Provide the [X, Y] coordinate of the cell's center where the given text is located.  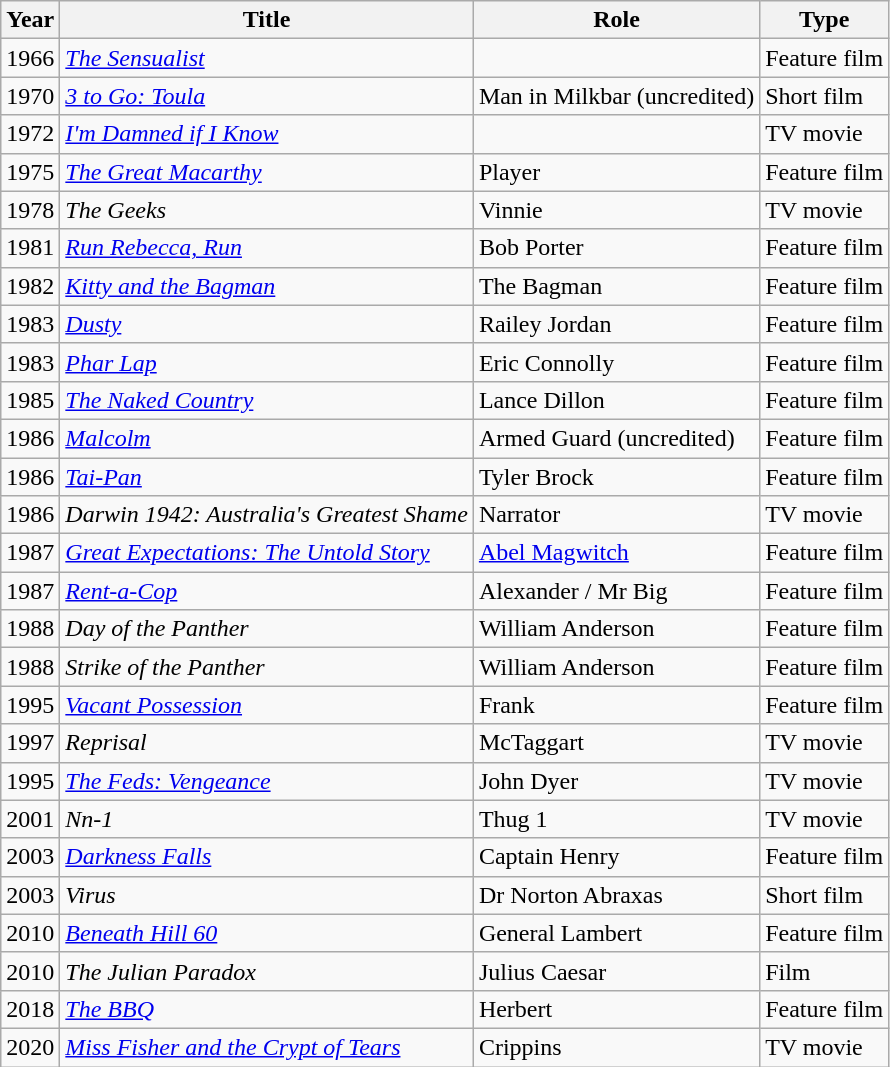
1972 [30, 134]
The Great Macarthy [267, 172]
Crippins [616, 1047]
Player [616, 172]
Rent-a-Cop [267, 591]
2001 [30, 819]
Railey Jordan [616, 324]
Darkness Falls [267, 857]
The Feds: Vengeance [267, 781]
The BBQ [267, 1009]
Nn-1 [267, 819]
Day of the Panther [267, 629]
Great Expectations: The Untold Story [267, 553]
Tai-Pan [267, 477]
Frank [616, 705]
Run Rebecca, Run [267, 248]
Vinnie [616, 210]
Narrator [616, 515]
The Julian Paradox [267, 971]
The Geeks [267, 210]
Vacant Possession [267, 705]
Tyler Brock [616, 477]
Alexander / Mr Big [616, 591]
Virus [267, 895]
Malcolm [267, 438]
The Naked Country [267, 400]
Eric Connolly [616, 362]
1982 [30, 286]
Lance Dillon [616, 400]
Bob Porter [616, 248]
Type [824, 20]
1978 [30, 210]
Kitty and the Bagman [267, 286]
Strike of the Panther [267, 667]
Darwin 1942: Australia's Greatest Shame [267, 515]
1985 [30, 400]
1981 [30, 248]
Role [616, 20]
The Bagman [616, 286]
The Sensualist [267, 58]
1997 [30, 743]
1966 [30, 58]
Man in Milkbar (uncredited) [616, 96]
Film [824, 971]
Thug 1 [616, 819]
John Dyer [616, 781]
Herbert [616, 1009]
Julius Caesar [616, 971]
2020 [30, 1047]
General Lambert [616, 933]
1970 [30, 96]
Beneath Hill 60 [267, 933]
2018 [30, 1009]
Title [267, 20]
Year [30, 20]
3 to Go: Toula [267, 96]
Dusty [267, 324]
Dr Norton Abraxas [616, 895]
Armed Guard (uncredited) [616, 438]
Captain Henry [616, 857]
Miss Fisher and the Crypt of Tears [267, 1047]
Phar Lap [267, 362]
I'm Damned if I Know [267, 134]
McTaggart [616, 743]
Reprisal [267, 743]
1975 [30, 172]
Abel Magwitch [616, 553]
